Identify which cell holds the provided text, then report its (X, Y) central coordinate. 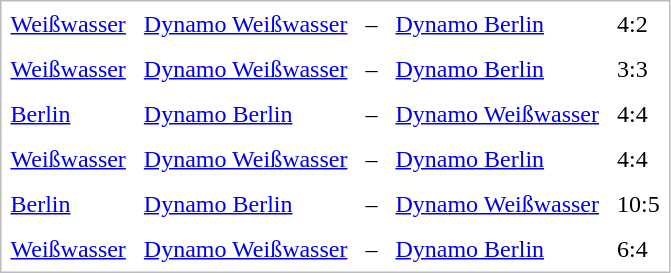
10:5 (638, 204)
3:3 (638, 68)
4:2 (638, 24)
6:4 (638, 248)
